Determine the [X, Y] coordinate at the center of the cell enclosing the given text.  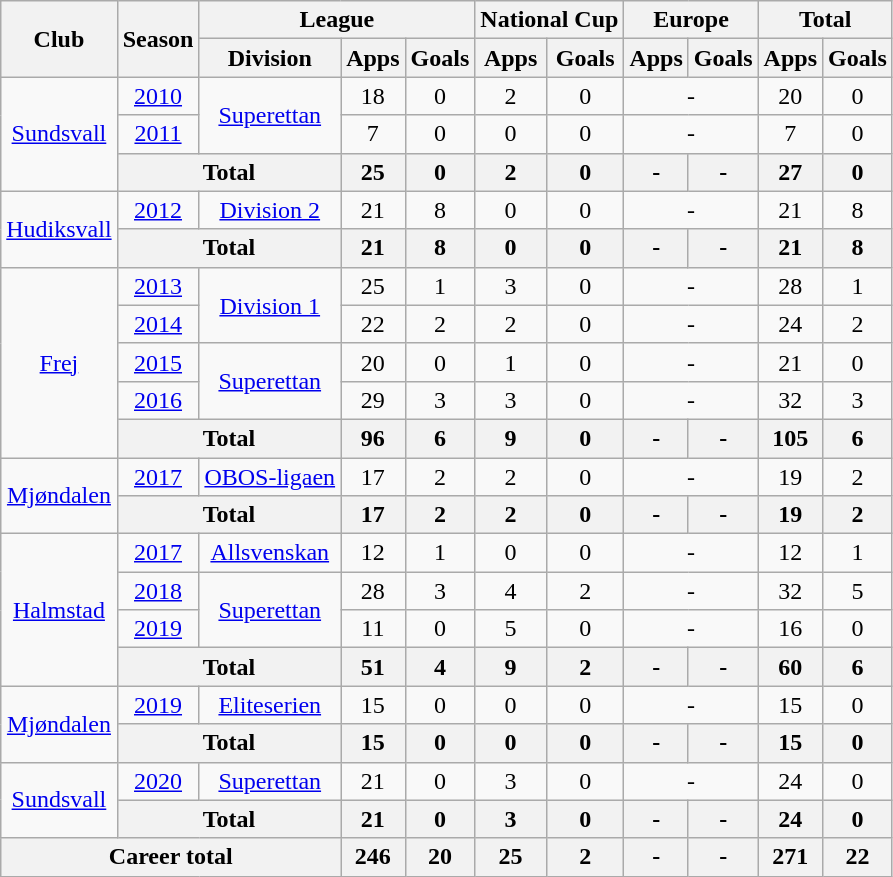
2018 [158, 591]
96 [373, 438]
2020 [158, 781]
Halmstad [59, 610]
2010 [158, 96]
Eliteserien [270, 705]
2012 [158, 210]
Division [270, 58]
National Cup [550, 20]
2013 [158, 286]
29 [373, 400]
11 [373, 629]
Hudiksvall [59, 229]
2016 [158, 400]
16 [790, 629]
51 [373, 667]
2014 [158, 324]
271 [790, 857]
27 [790, 172]
2011 [158, 134]
Frej [59, 362]
246 [373, 857]
Season [158, 39]
105 [790, 438]
OBOS-ligaen [270, 477]
18 [373, 96]
Career total [171, 857]
Europe [691, 20]
Club [59, 39]
60 [790, 667]
League [337, 20]
Allsvenskan [270, 553]
Division 1 [270, 305]
Division 2 [270, 210]
2015 [158, 362]
